Detect which cell encompasses the target text, then output its [X, Y] center coordinate. 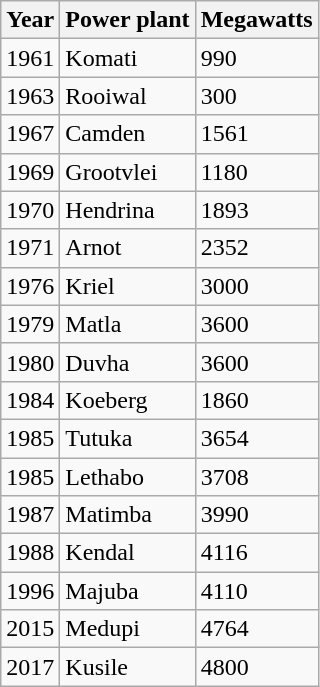
Duvha [128, 362]
1969 [30, 172]
4116 [256, 553]
4110 [256, 591]
4764 [256, 629]
1860 [256, 400]
Medupi [128, 629]
1988 [30, 553]
Majuba [128, 591]
1893 [256, 210]
990 [256, 58]
Rooiwal [128, 96]
Hendrina [128, 210]
2015 [30, 629]
Lethabo [128, 477]
2017 [30, 667]
1963 [30, 96]
3000 [256, 286]
Koeberg [128, 400]
1967 [30, 134]
Kendal [128, 553]
1996 [30, 591]
Year [30, 20]
300 [256, 96]
3654 [256, 438]
1180 [256, 172]
Matla [128, 324]
1976 [30, 286]
1971 [30, 248]
Kriel [128, 286]
2352 [256, 248]
Matimba [128, 515]
Camden [128, 134]
1961 [30, 58]
3708 [256, 477]
Tutuka [128, 438]
Power plant [128, 20]
1970 [30, 210]
Megawatts [256, 20]
1979 [30, 324]
Komati [128, 58]
Arnot [128, 248]
4800 [256, 667]
Grootvlei [128, 172]
1984 [30, 400]
1561 [256, 134]
Kusile [128, 667]
3990 [256, 515]
1987 [30, 515]
1980 [30, 362]
